From the cell containing the given text, extract its center point as (x, y) coordinate. 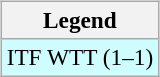
Legend (80, 20)
ITF WTT (1–1) (80, 57)
